From the cell containing the given text, extract its center point as [x, y] coordinate. 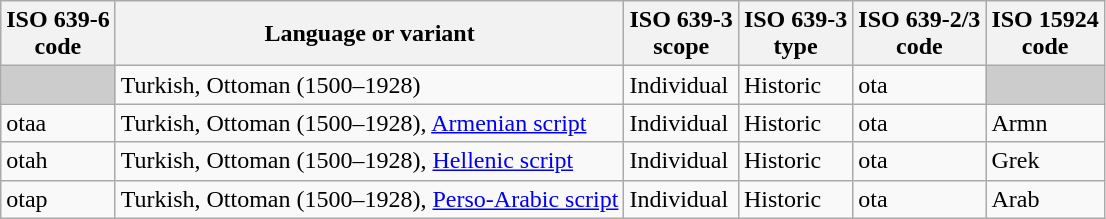
otaa [58, 123]
otah [58, 161]
Language or variant [370, 34]
ISO 639-2/3 code [920, 34]
Turkish, Ottoman (1500–1928) [370, 85]
Grek [1045, 161]
Turkish, Ottoman (1500–1928), Hellenic script [370, 161]
Arab [1045, 199]
ISO 639-3 type [795, 34]
ISO 639-3 scope [681, 34]
ISO 639-6 code [58, 34]
otap [58, 199]
Armn [1045, 123]
ISO 15924 code [1045, 34]
Turkish, Ottoman (1500–1928), Armenian script [370, 123]
Turkish, Ottoman (1500–1928), Perso-Arabic script [370, 199]
